Pinpoint the cell where the given text exists, returning its [x, y] midpoint coordinate. 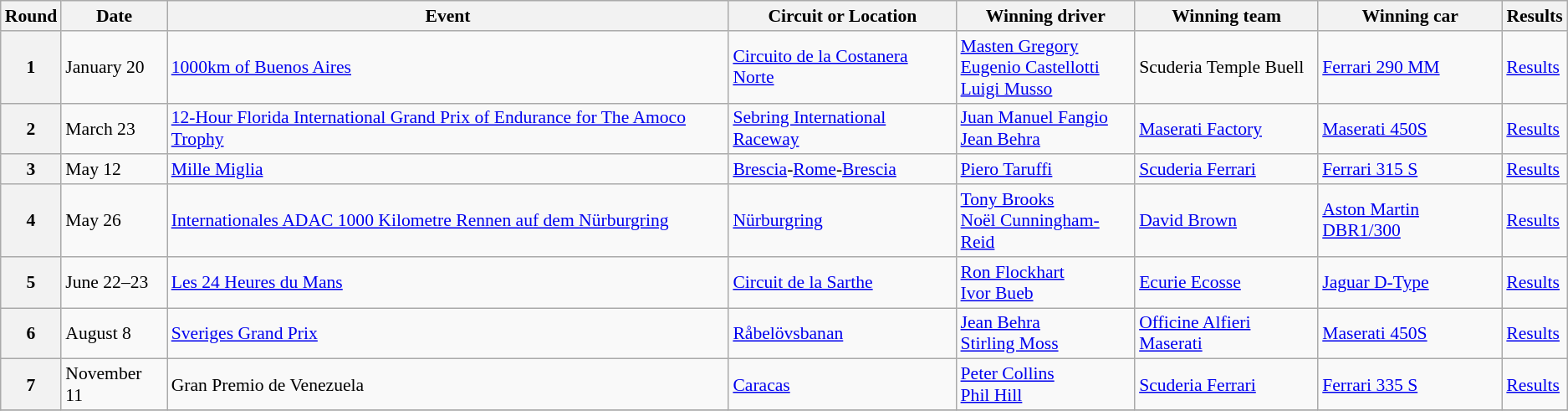
Caracas [842, 385]
1000km of Buenos Aires [448, 67]
Brescia-Rome-Brescia [842, 170]
Tony Brooks Noël Cunningham-Reid [1046, 221]
May 12 [114, 170]
6 [32, 333]
Mille Miglia [448, 170]
Ferrari 315 S [1410, 170]
Sveriges Grand Prix [448, 333]
Internationales ADAC 1000 Kilometre Rennen auf dem Nürburgring [448, 221]
Ron Flockhart Ivor Bueb [1046, 283]
Circuit de la Sarthe [842, 283]
Piero Taruffi [1046, 170]
Ferrari 290 MM [1410, 67]
7 [32, 385]
Les 24 Heures du Mans [448, 283]
Masten Gregory Eugenio Castellotti Luigi Musso [1046, 67]
May 26 [114, 221]
1 [32, 67]
Jean Behra Stirling Moss [1046, 333]
2 [32, 129]
Circuito de la Costanera Norte [842, 67]
Date [114, 16]
Sebring International Raceway [842, 129]
Round [32, 16]
Circuit or Location [842, 16]
Winning driver [1046, 16]
November 11 [114, 385]
12-Hour Florida International Grand Prix of Endurance for The Amoco Trophy [448, 129]
Aston Martin DBR1/300 [1410, 221]
5 [32, 283]
3 [32, 170]
Event [448, 16]
4 [32, 221]
Scuderia Temple Buell [1226, 67]
Maserati Factory [1226, 129]
Peter Collins Phil Hill [1046, 385]
Ecurie Ecosse [1226, 283]
March 23 [114, 129]
David Brown [1226, 221]
Juan Manuel Fangio Jean Behra [1046, 129]
Råbelövsbanan [842, 333]
Nürburgring [842, 221]
August 8 [114, 333]
Winning car [1410, 16]
Winning team [1226, 16]
Gran Premio de Venezuela [448, 385]
June 22–23 [114, 283]
January 20 [114, 67]
Ferrari 335 S [1410, 385]
Jaguar D-Type [1410, 283]
Officine Alfieri Maserati [1226, 333]
